Detect which cell encompasses the target text, then output its (x, y) center coordinate. 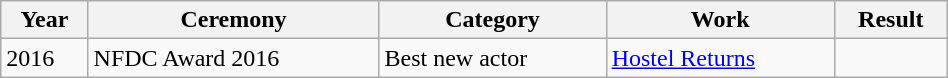
2016 (44, 58)
Category (492, 20)
Result (890, 20)
Best new actor (492, 58)
Ceremony (234, 20)
Work (720, 20)
Hostel Returns (720, 58)
Year (44, 20)
NFDC Award 2016 (234, 58)
